Provide the [x, y] coordinate of the cell's center where the given text is located.  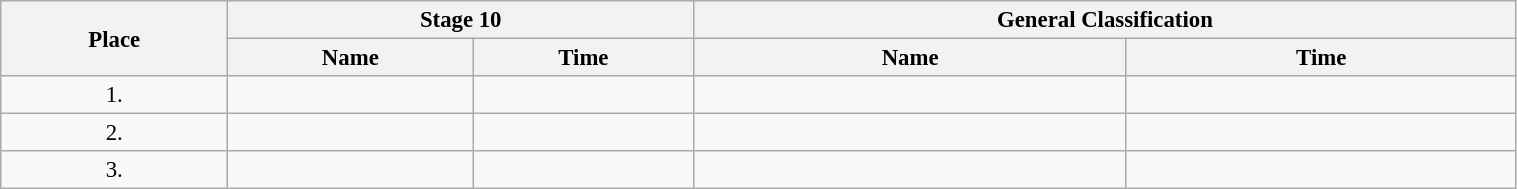
General Classification [1105, 20]
Stage 10 [461, 20]
3. [114, 170]
2. [114, 133]
1. [114, 95]
Place [114, 38]
